Locate the cell with the specified text and output its [x, y] center coordinate. 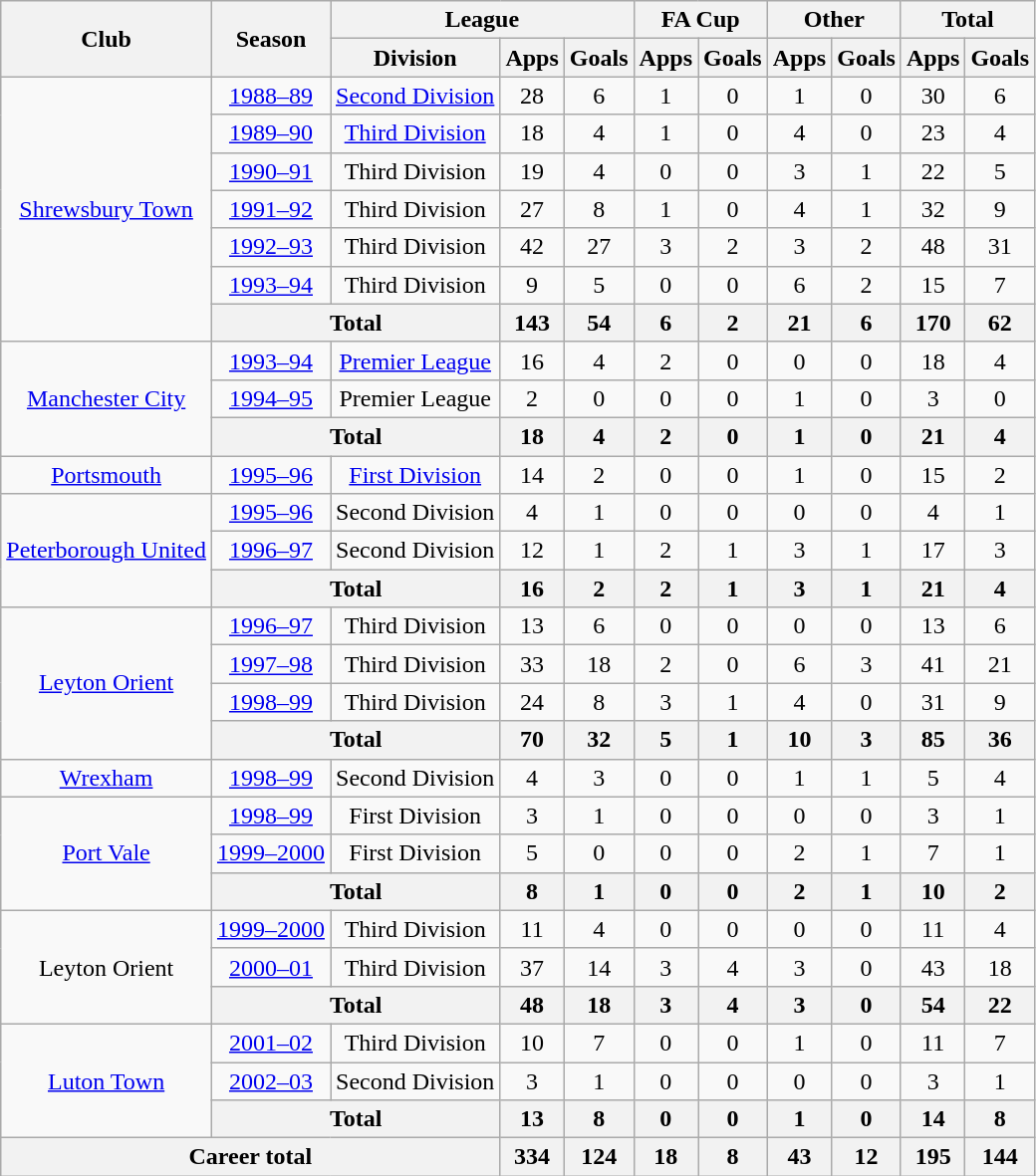
124 [599, 1157]
19 [532, 171]
Club [107, 39]
Portsmouth [107, 475]
Peterborough United [107, 551]
2002–03 [271, 1080]
2000–01 [271, 967]
85 [932, 740]
1988–89 [271, 96]
62 [1000, 323]
41 [932, 664]
Season [271, 39]
League [482, 20]
17 [932, 551]
FA Cup [700, 20]
Division [415, 58]
Career total [251, 1157]
143 [532, 323]
195 [932, 1157]
Other [834, 20]
Manchester City [107, 398]
37 [532, 967]
1989–90 [271, 133]
170 [932, 323]
144 [1000, 1157]
42 [532, 247]
Luton Town [107, 1080]
70 [532, 740]
1997–98 [271, 664]
334 [532, 1157]
23 [932, 133]
24 [532, 702]
Port Vale [107, 853]
1992–93 [271, 247]
28 [532, 96]
33 [532, 664]
36 [1000, 740]
30 [932, 96]
Wrexham [107, 778]
1994–95 [271, 398]
Shrewsbury Town [107, 209]
1991–92 [271, 209]
1990–91 [271, 171]
2001–02 [271, 1043]
